Pinpoint the cell where the given text exists, returning its (x, y) midpoint coordinate. 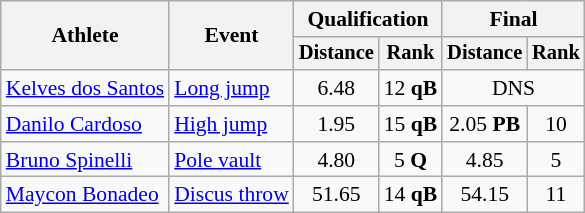
14 qB (411, 195)
4.80 (336, 160)
Maycon Bonadeo (85, 195)
Final (513, 19)
11 (556, 195)
High jump (232, 124)
Danilo Cardoso (85, 124)
4.85 (484, 160)
Qualification (368, 19)
1.95 (336, 124)
5 (556, 160)
54.15 (484, 195)
Discus throw (232, 195)
Event (232, 36)
15 qB (411, 124)
6.48 (336, 88)
12 qB (411, 88)
10 (556, 124)
51.65 (336, 195)
Kelves dos Santos (85, 88)
2.05 PB (484, 124)
Pole vault (232, 160)
DNS (513, 88)
Long jump (232, 88)
5 Q (411, 160)
Athlete (85, 36)
Bruno Spinelli (85, 160)
